Return (X, Y) of the center of cell containing provided text 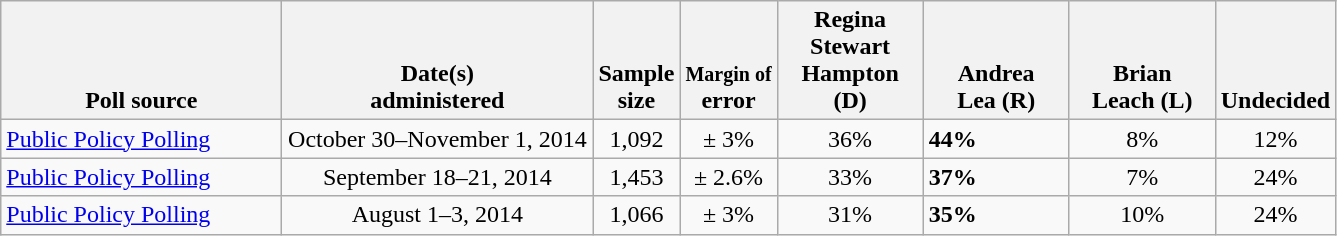
October 30–November 1, 2014 (438, 139)
1,092 (636, 139)
Regina StewartHampton (D) (850, 60)
33% (850, 177)
1,453 (636, 177)
35% (996, 215)
8% (1142, 139)
Samplesize (636, 60)
Poll source (142, 60)
1,066 (636, 215)
Undecided (1275, 60)
Margin oferror (728, 60)
12% (1275, 139)
AndreaLea (R) (996, 60)
10% (1142, 215)
BrianLeach (L) (1142, 60)
36% (850, 139)
37% (996, 177)
± 2.6% (728, 177)
44% (996, 139)
7% (1142, 177)
September 18–21, 2014 (438, 177)
August 1–3, 2014 (438, 215)
31% (850, 215)
Date(s)administered (438, 60)
